Locate the cell with the specified text and output its (X, Y) center coordinate. 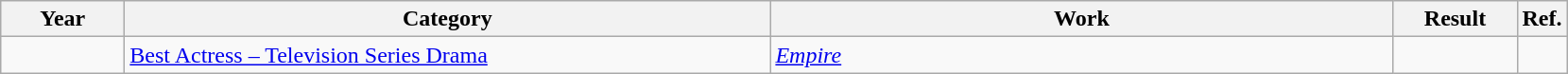
Work (1081, 19)
Result (1456, 19)
Ref. (1542, 19)
Empire (1081, 55)
Year (62, 19)
Best Actress – Television Series Drama (448, 55)
Category (448, 19)
